For the text-containing cell, return its midpoint in (x, y) coordinate format. 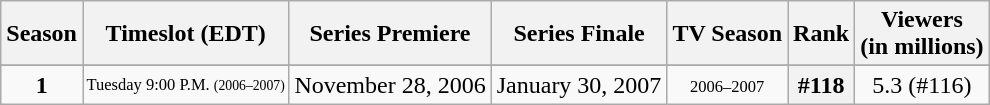
TV Season (728, 34)
January 30, 2007 (579, 85)
Tuesday 9:00 P.M. (2006–2007) (185, 85)
1 (42, 85)
5.3 (#116) (922, 85)
Series Finale (579, 34)
#118 (822, 85)
November 28, 2006 (390, 85)
Series Premiere (390, 34)
Rank (822, 34)
Timeslot (EDT) (185, 34)
Viewers(in millions) (922, 34)
2006–2007 (728, 85)
Season (42, 34)
